Provide the [X, Y] coordinate of the cell's center where the given text is located.  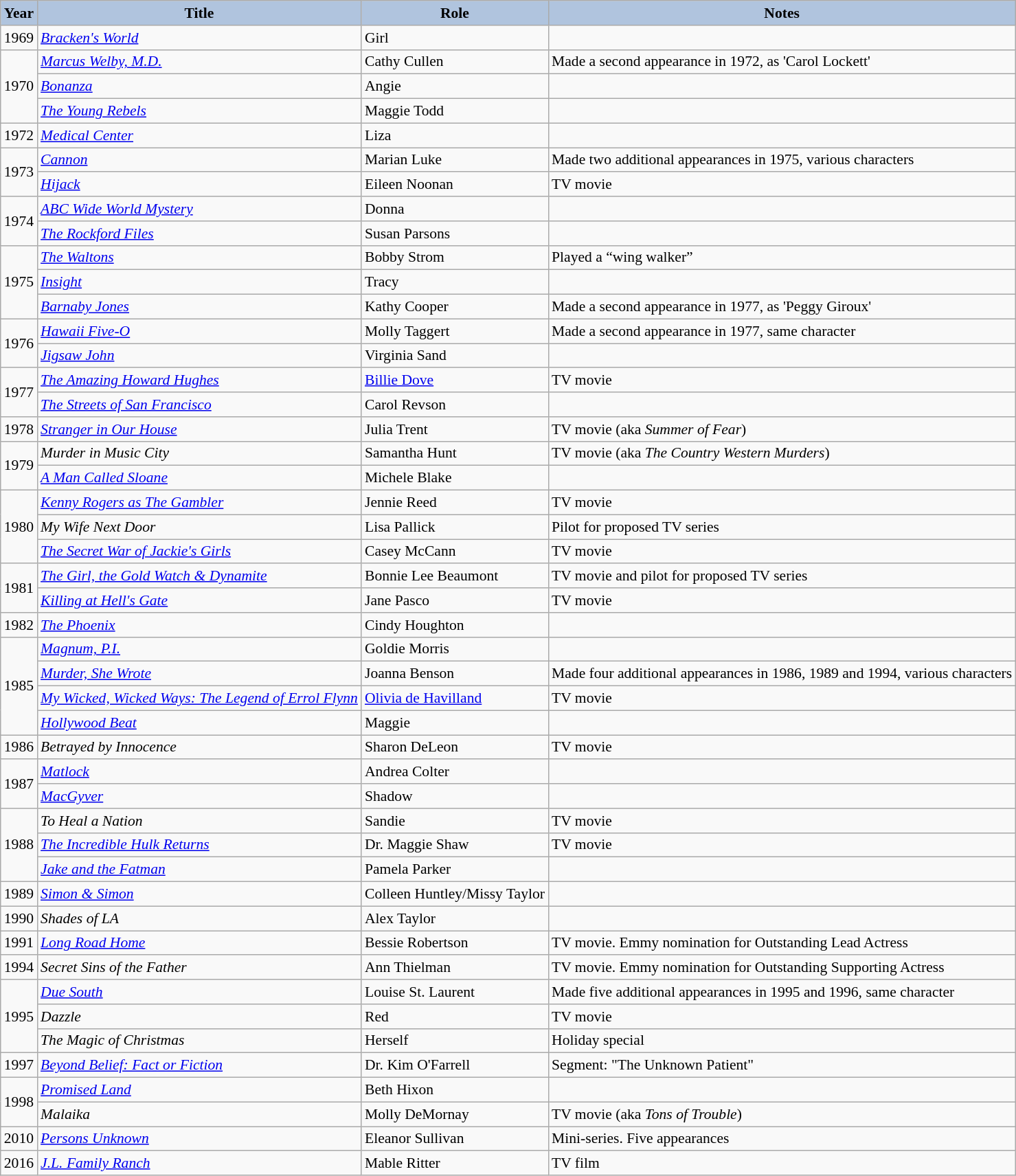
Susan Parsons [455, 234]
Sharon DeLeon [455, 747]
1991 [19, 943]
1986 [19, 747]
Title [199, 13]
Louise St. Laurent [455, 992]
Bobby Strom [455, 258]
Olivia de Havilland [455, 699]
Samantha Hunt [455, 453]
Carol Revson [455, 405]
The Girl, the Gold Watch & Dynamite [199, 576]
1995 [19, 1017]
My Wicked, Wicked Ways: The Legend of Errol Flynn [199, 699]
Jennie Reed [455, 503]
Julia Trent [455, 429]
MacGyver [199, 796]
1976 [19, 343]
Matlock [199, 772]
Lisa Pallick [455, 527]
TV movie. Emmy nomination for Outstanding Lead Actress [782, 943]
Alex Taylor [455, 918]
1994 [19, 968]
Made a second appearance in 1977, as 'Peggy Giroux' [782, 307]
Hawaii Five-O [199, 331]
1977 [19, 393]
Medical Center [199, 135]
Tracy [455, 282]
Michele Blake [455, 478]
The Secret War of Jackie's Girls [199, 552]
ABC Wide World Mystery [199, 209]
Year [19, 13]
Goldie Morris [455, 649]
Pamela Parker [455, 870]
Mini-series. Five appearances [782, 1139]
Virginia Sand [455, 356]
Ann Thielman [455, 968]
Bessie Robertson [455, 943]
Marian Luke [455, 160]
1982 [19, 625]
Notes [782, 13]
Holiday special [782, 1041]
Persons Unknown [199, 1139]
Andrea Colter [455, 772]
Killing at Hell's Gate [199, 600]
Dazzle [199, 1017]
TV movie (aka The Country Western Murders) [782, 453]
The Amazing Howard Hughes [199, 381]
TV film [782, 1164]
Joanna Benson [455, 674]
TV movie and pilot for proposed TV series [782, 576]
Billie Dove [455, 381]
Donna [455, 209]
The Young Rebels [199, 111]
Eleanor Sullivan [455, 1139]
The Rockford Files [199, 234]
Murder, She Wrote [199, 674]
1987 [19, 784]
The Phoenix [199, 625]
Hijack [199, 185]
2010 [19, 1139]
Kenny Rogers as The Gambler [199, 503]
The Magic of Christmas [199, 1041]
Jane Pasco [455, 600]
1975 [19, 282]
J.L. Family Ranch [199, 1164]
Shadow [455, 796]
Dr. Maggie Shaw [455, 845]
Angie [455, 87]
Mable Ritter [455, 1164]
1980 [19, 528]
Made a second appearance in 1977, same character [782, 331]
Cannon [199, 160]
Made a second appearance in 1972, as 'Carol Lockett' [782, 62]
1969 [19, 38]
Casey McCann [455, 552]
1998 [19, 1102]
Betrayed by Innocence [199, 747]
Red [455, 1017]
The Incredible Hulk Returns [199, 845]
Played a “wing walker” [782, 258]
Made five additional appearances in 1995 and 1996, same character [782, 992]
Jake and the Fatman [199, 870]
1985 [19, 686]
1970 [19, 87]
Marcus Welby, M.D. [199, 62]
Cindy Houghton [455, 625]
Herself [455, 1041]
Role [455, 13]
1988 [19, 845]
Maggie Todd [455, 111]
Maggie [455, 723]
Cathy Cullen [455, 62]
The Streets of San Francisco [199, 405]
Insight [199, 282]
Liza [455, 135]
Sandie [455, 821]
Beth Hixon [455, 1090]
Malaika [199, 1114]
Shades of LA [199, 918]
Magnum, P.I. [199, 649]
Eileen Noonan [455, 185]
Murder in Music City [199, 453]
1978 [19, 429]
1990 [19, 918]
Jigsaw John [199, 356]
Stranger in Our House [199, 429]
Molly DeMornay [455, 1114]
Kathy Cooper [455, 307]
TV movie. Emmy nomination for Outstanding Supporting Actress [782, 968]
Promised Land [199, 1090]
To Heal a Nation [199, 821]
Segment: "The Unknown Patient" [782, 1065]
Due South [199, 992]
Made four additional appearances in 1986, 1989 and 1994, various characters [782, 674]
1981 [19, 588]
1972 [19, 135]
1979 [19, 466]
TV movie (aka Tons of Trouble) [782, 1114]
2016 [19, 1164]
My Wife Next Door [199, 527]
1997 [19, 1065]
A Man Called Sloane [199, 478]
Long Road Home [199, 943]
Girl [455, 38]
The Waltons [199, 258]
Beyond Belief: Fact or Fiction [199, 1065]
1974 [19, 221]
Bonnie Lee Beaumont [455, 576]
1989 [19, 894]
Simon & Simon [199, 894]
TV movie (aka Summer of Fear) [782, 429]
Colleen Huntley/Missy Taylor [455, 894]
Pilot for proposed TV series [782, 527]
Hollywood Beat [199, 723]
Bracken's World [199, 38]
Bonanza [199, 87]
Made two additional appearances in 1975, various characters [782, 160]
1973 [19, 172]
Secret Sins of the Father [199, 968]
Barnaby Jones [199, 307]
Molly Taggert [455, 331]
Dr. Kim O'Farrell [455, 1065]
